Locate the cell with the specified text and output its [X, Y] center coordinate. 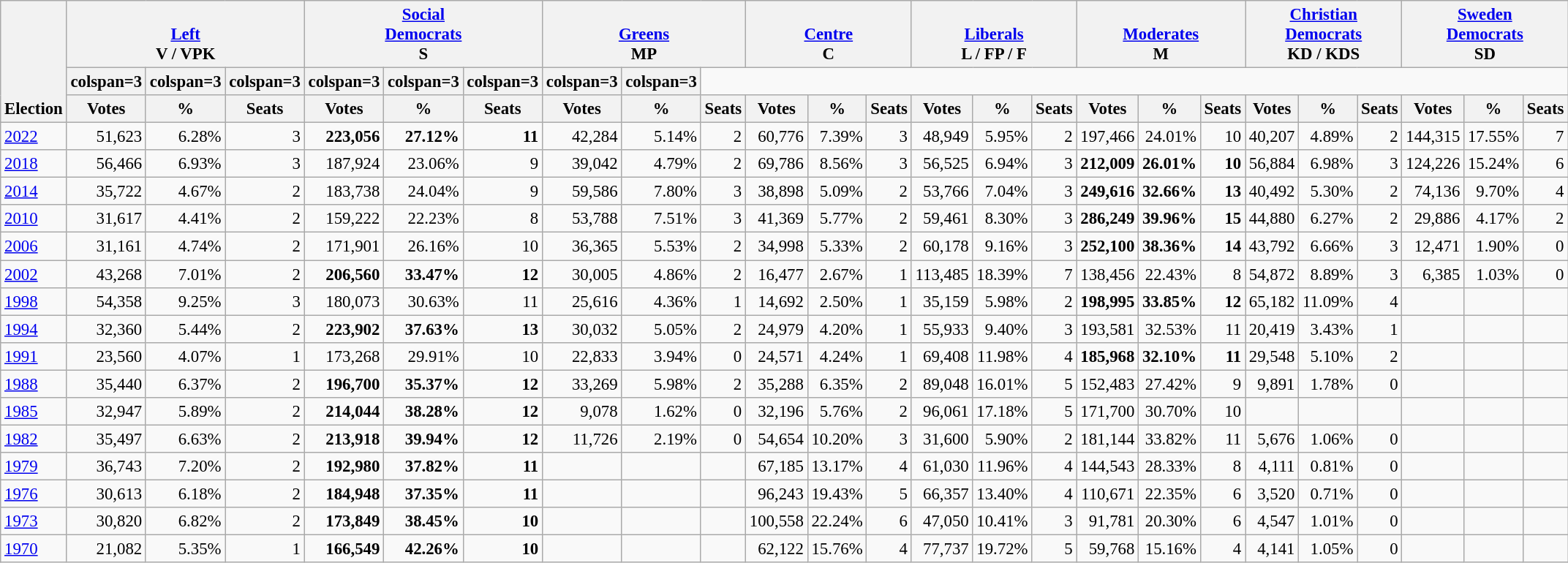
5.30% [1328, 192]
Election [34, 61]
1.78% [1328, 384]
31,161 [106, 246]
13.40% [1002, 494]
1998 [34, 301]
37.82% [423, 466]
15.16% [1170, 549]
96,243 [777, 494]
6.27% [1328, 219]
8.30% [1002, 219]
33,269 [581, 384]
ModeratesM [1161, 34]
1988 [34, 384]
37.63% [423, 329]
2.50% [837, 301]
5.05% [661, 329]
4,141 [1271, 549]
12,471 [1433, 246]
249,616 [1107, 192]
14,692 [777, 301]
1.62% [661, 412]
30,820 [106, 521]
39.96% [1170, 219]
15 [1223, 219]
29,548 [1271, 356]
30.70% [1170, 412]
1.90% [1493, 246]
47,050 [942, 521]
18.39% [1002, 274]
213,918 [344, 439]
39,042 [581, 164]
10.41% [1002, 521]
96,061 [942, 412]
223,902 [344, 329]
7.39% [837, 137]
28.33% [1170, 466]
193,581 [1107, 329]
4.74% [185, 246]
4.79% [661, 164]
5,676 [1271, 439]
183,738 [344, 192]
26.01% [1170, 164]
152,483 [1107, 384]
22.24% [837, 521]
184,948 [344, 494]
69,408 [942, 356]
5.33% [837, 246]
SwedenDemocratsSD [1485, 34]
LeftV / VPK [186, 34]
180,073 [344, 301]
5.35% [185, 549]
30,613 [106, 494]
4.67% [185, 192]
6.37% [185, 384]
6.28% [185, 137]
20,419 [1271, 329]
286,249 [1107, 219]
31,600 [942, 439]
38,898 [777, 192]
38.36% [1170, 246]
22.35% [1170, 494]
4,111 [1271, 466]
24,571 [777, 356]
2022 [34, 137]
11.09% [1328, 301]
3.94% [661, 356]
1973 [34, 521]
171,700 [1107, 412]
197,466 [1107, 137]
6,385 [1433, 274]
24.01% [1170, 137]
36,743 [106, 466]
32,360 [106, 329]
56,466 [106, 164]
192,980 [344, 466]
LiberalsL / FP / F [994, 34]
53,766 [942, 192]
29.91% [423, 356]
1976 [34, 494]
7.20% [185, 466]
35,722 [106, 192]
1985 [34, 412]
187,924 [344, 164]
17.55% [1493, 137]
32.66% [1170, 192]
1.06% [1328, 439]
26.16% [423, 246]
11,726 [581, 439]
2018 [34, 164]
15.76% [837, 549]
GreensMP [644, 34]
6.18% [185, 494]
144,543 [1107, 466]
214,044 [344, 412]
5.14% [661, 137]
38.45% [423, 521]
35,288 [777, 384]
1994 [34, 329]
4.36% [661, 301]
4.24% [837, 356]
59,768 [1107, 549]
4.41% [185, 219]
5.95% [1002, 137]
1982 [34, 439]
1979 [34, 466]
6.98% [1328, 164]
4.07% [185, 356]
5.90% [1002, 439]
4,547 [1271, 521]
4.86% [661, 274]
55,933 [942, 329]
1970 [34, 549]
2006 [34, 246]
16.01% [1002, 384]
19.72% [1002, 549]
4.89% [1328, 137]
6.63% [185, 439]
56,525 [942, 164]
2014 [34, 192]
48,949 [942, 137]
77,737 [942, 549]
SocialDemocratsS [423, 34]
39.94% [423, 439]
22.43% [1170, 274]
171,901 [344, 246]
2002 [34, 274]
91,781 [1107, 521]
6.93% [185, 164]
89,048 [942, 384]
30.63% [423, 301]
1.01% [1328, 521]
13.17% [837, 466]
33.85% [1170, 301]
43,792 [1271, 246]
144,315 [1433, 137]
54,358 [106, 301]
35,440 [106, 384]
43,268 [106, 274]
100,558 [777, 521]
69,786 [777, 164]
6.35% [837, 384]
11.98% [1002, 356]
6.82% [185, 521]
16,477 [777, 274]
56,884 [1271, 164]
159,222 [344, 219]
9.70% [1493, 192]
185,968 [1107, 356]
31,617 [106, 219]
60,776 [777, 137]
35,497 [106, 439]
42,284 [581, 137]
110,671 [1107, 494]
6.94% [1002, 164]
6.66% [1328, 246]
32,196 [777, 412]
54,654 [777, 439]
ChristianDemocratsKD / KDS [1323, 34]
252,100 [1107, 246]
CentreC [828, 34]
65,182 [1271, 301]
5.89% [185, 412]
36,365 [581, 246]
5.53% [661, 246]
11.96% [1002, 466]
8.89% [1328, 274]
2.19% [661, 439]
59,586 [581, 192]
22,833 [581, 356]
27.42% [1170, 384]
212,009 [1107, 164]
3,520 [1271, 494]
206,560 [344, 274]
2.67% [837, 274]
54,872 [1271, 274]
32,947 [106, 412]
38.28% [423, 412]
67,185 [777, 466]
32.53% [1170, 329]
15.24% [1493, 164]
32.10% [1170, 356]
20.30% [1170, 521]
35.37% [423, 384]
41,369 [777, 219]
3.43% [1328, 329]
33.47% [423, 274]
5.76% [837, 412]
60,178 [942, 246]
181,144 [1107, 439]
223,056 [344, 137]
1.05% [1328, 549]
113,485 [942, 274]
30,005 [581, 274]
5.10% [1328, 356]
2010 [34, 219]
4.20% [837, 329]
7.01% [185, 274]
0.71% [1328, 494]
10.20% [837, 439]
33.82% [1170, 439]
27.12% [423, 137]
196,700 [344, 384]
51,623 [106, 137]
7.04% [1002, 192]
25,616 [581, 301]
23.06% [423, 164]
198,995 [1107, 301]
7.80% [661, 192]
7.51% [661, 219]
0.81% [1328, 466]
124,226 [1433, 164]
9.25% [185, 301]
35,159 [942, 301]
62,122 [777, 549]
37.35% [423, 494]
1991 [34, 356]
59,461 [942, 219]
22.23% [423, 219]
21,082 [106, 549]
42.26% [423, 549]
17.18% [1002, 412]
53,788 [581, 219]
138,456 [1107, 274]
30,032 [581, 329]
9,891 [1271, 384]
8.56% [837, 164]
9,078 [581, 412]
66,357 [942, 494]
173,849 [344, 521]
5.77% [837, 219]
9.16% [1002, 246]
34,998 [777, 246]
29,886 [1433, 219]
5.44% [185, 329]
9.40% [1002, 329]
40,492 [1271, 192]
44,880 [1271, 219]
5.09% [837, 192]
24,979 [777, 329]
24.04% [423, 192]
1.03% [1493, 274]
14 [1223, 246]
40,207 [1271, 137]
173,268 [344, 356]
61,030 [942, 466]
74,136 [1433, 192]
166,549 [344, 549]
4.17% [1493, 219]
19.43% [837, 494]
23,560 [106, 356]
